Extract the [x, y] coordinate from the center of the cell holding the provided text.  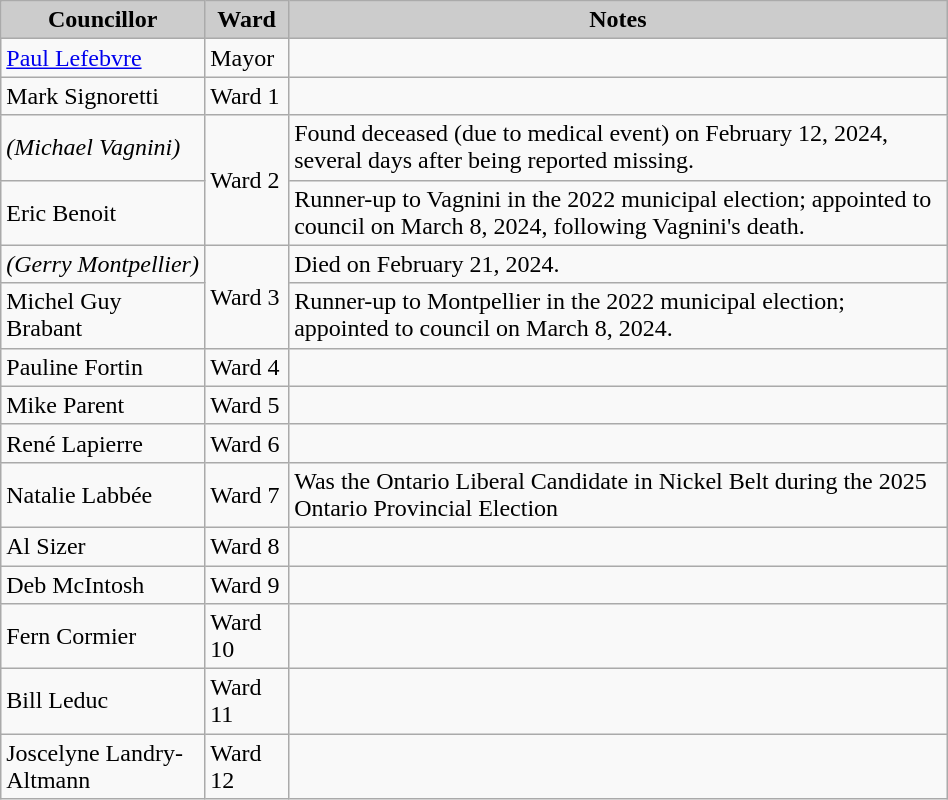
Runner-up to Vagnini in the 2022 municipal election; appointed to council on March 8, 2024, following Vagnini's death. [618, 212]
Notes [618, 20]
Bill Leduc [103, 702]
(Michael Vagnini) [103, 148]
Ward 10 [247, 636]
Ward 6 [247, 443]
Found deceased (due to medical event) on February 12, 2024, several days after being reported missing. [618, 148]
Deb McIntosh [103, 585]
Mark Signoretti [103, 96]
Ward 3 [247, 296]
Ward 9 [247, 585]
(Gerry Montpellier) [103, 264]
Was the Ontario Liberal Candidate in Nickel Belt during the 2025 Ontario Provincial Election [618, 494]
Eric Benoit [103, 212]
Died on February 21, 2024. [618, 264]
Ward 7 [247, 494]
Ward 11 [247, 702]
Ward 4 [247, 367]
Ward 2 [247, 180]
Fern Cormier [103, 636]
Joscelyne Landry-Altmann [103, 766]
René Lapierre [103, 443]
Councillor [103, 20]
Pauline Fortin [103, 367]
Ward 1 [247, 96]
Ward [247, 20]
Al Sizer [103, 546]
Natalie Labbée [103, 494]
Runner-up to Montpellier in the 2022 municipal election; appointed to council on March 8, 2024. [618, 316]
Mayor [247, 58]
Mike Parent [103, 405]
Paul Lefebvre [103, 58]
Ward 5 [247, 405]
Michel Guy Brabant [103, 316]
Ward 12 [247, 766]
Ward 8 [247, 546]
